Capture the cell that displays the provided text and extract its [X, Y] central coordinate. 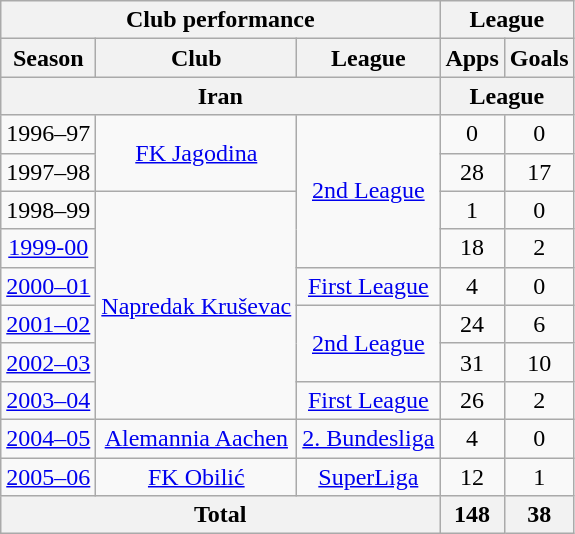
12 [472, 477]
6 [539, 324]
Season [48, 58]
Alemannia Aachen [196, 438]
2000–01 [48, 286]
18 [472, 248]
1997–98 [48, 172]
2005–06 [48, 477]
2003–04 [48, 400]
2001–02 [48, 324]
2002–03 [48, 362]
Club [196, 58]
Napredak Kruševac [196, 305]
FK Jagodina [196, 153]
2004–05 [48, 438]
148 [472, 515]
Apps [472, 58]
SuperLiga [368, 477]
10 [539, 362]
2. Bundesliga [368, 438]
FK Obilić [196, 477]
Club performance [220, 20]
Total [220, 515]
1999-00 [48, 248]
28 [472, 172]
31 [472, 362]
24 [472, 324]
1996–97 [48, 134]
17 [539, 172]
26 [472, 400]
Goals [539, 58]
1998–99 [48, 210]
Iran [220, 96]
38 [539, 515]
